Determine the [X, Y] coordinate at the center of the cell enclosing the given text.  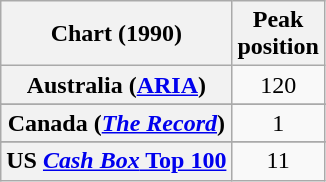
1 [278, 123]
Canada (The Record) [116, 123]
Chart (1990) [116, 34]
US Cash Box Top 100 [116, 161]
120 [278, 85]
Peakposition [278, 34]
11 [278, 161]
Australia (ARIA) [116, 85]
